Find where the given text appears and provide that cell's center as [x, y] coordinate. 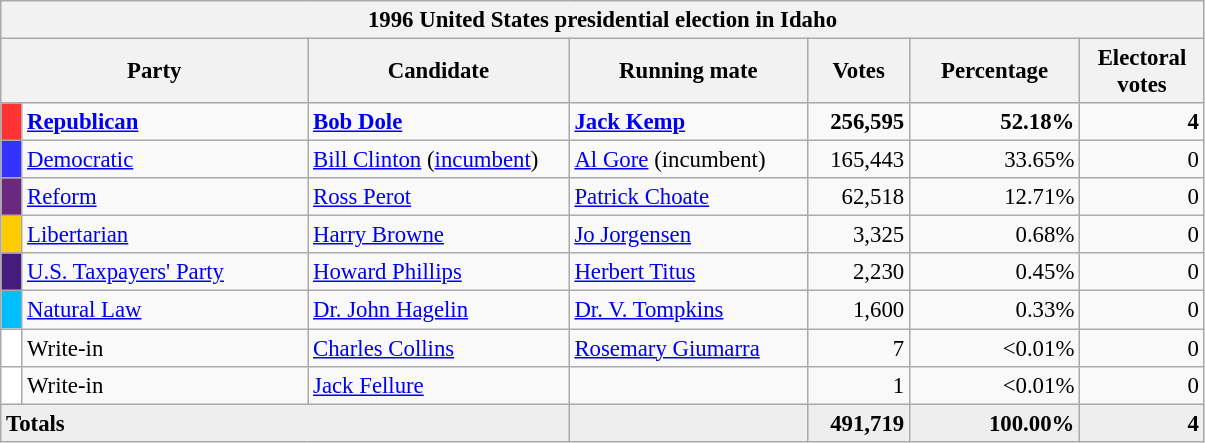
Bob Dole [438, 122]
3,325 [859, 235]
Jo Jorgensen [688, 235]
0.45% [994, 273]
0.33% [994, 310]
2,230 [859, 273]
Al Gore (incumbent) [688, 160]
Herbert Titus [688, 273]
Ross Perot [438, 197]
Charles Collins [438, 348]
62,518 [859, 197]
Dr. V. Tompkins [688, 310]
Candidate [438, 72]
Howard Phillips [438, 273]
Party [154, 72]
1996 United States presidential election in Idaho [603, 20]
Bill Clinton (incumbent) [438, 160]
Votes [859, 72]
Electoral votes [1142, 72]
U.S. Taxpayers' Party [165, 273]
Libertarian [165, 235]
491,719 [859, 423]
Rosemary Giumarra [688, 348]
165,443 [859, 160]
100.00% [994, 423]
Jack Kemp [688, 122]
Running mate [688, 72]
Democratic [165, 160]
Reform [165, 197]
1 [859, 385]
Republican [165, 122]
256,595 [859, 122]
7 [859, 348]
Patrick Choate [688, 197]
1,600 [859, 310]
33.65% [994, 160]
Totals [285, 423]
Natural Law [165, 310]
0.68% [994, 235]
Jack Fellure [438, 385]
Percentage [994, 72]
52.18% [994, 122]
12.71% [994, 197]
Dr. John Hagelin [438, 310]
Harry Browne [438, 235]
